Search for the cell housing the specified text and yield its [X, Y] center coordinate. 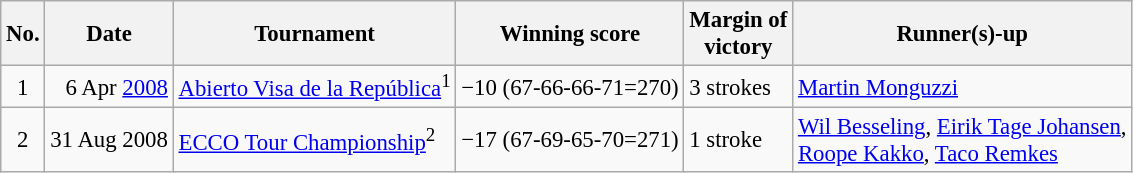
Date [109, 34]
−10 (67-66-66-71=270) [570, 87]
Tournament [314, 34]
1 [23, 87]
1 stroke [738, 140]
Margin ofvictory [738, 34]
Martin Monguzzi [962, 87]
Wil Besseling, Eirik Tage Johansen, Roope Kakko, Taco Remkes [962, 140]
−17 (67-69-65-70=271) [570, 140]
Abierto Visa de la República1 [314, 87]
No. [23, 34]
3 strokes [738, 87]
2 [23, 140]
ECCO Tour Championship2 [314, 140]
6 Apr 2008 [109, 87]
Runner(s)-up [962, 34]
Winning score [570, 34]
31 Aug 2008 [109, 140]
